Identify which cell holds the provided text, then report its (X, Y) central coordinate. 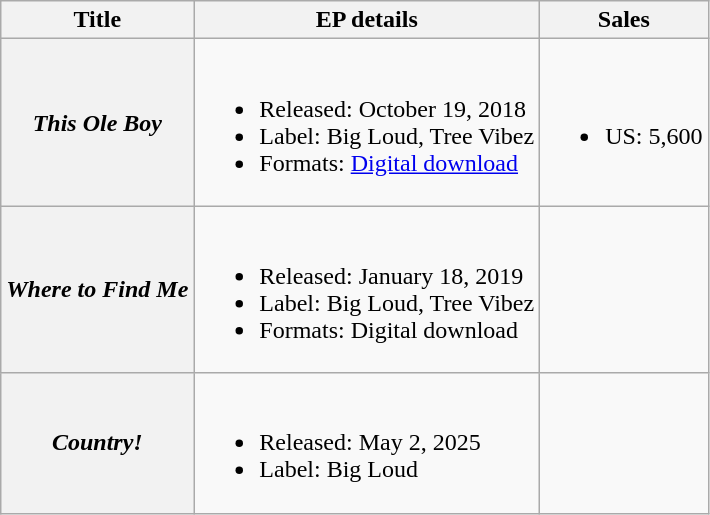
Country! (98, 443)
Released: May 2, 2025Label: Big Loud (367, 443)
US: 5,600 (624, 122)
Sales (624, 20)
This Ole Boy (98, 122)
Title (98, 20)
EP details (367, 20)
Released: October 19, 2018Label: Big Loud, Tree VibezFormats: Digital download (367, 122)
Released: January 18, 2019Label: Big Loud, Tree VibezFormats: Digital download (367, 290)
Where to Find Me (98, 290)
